Locate the cell with the specified text and output its [x, y] center coordinate. 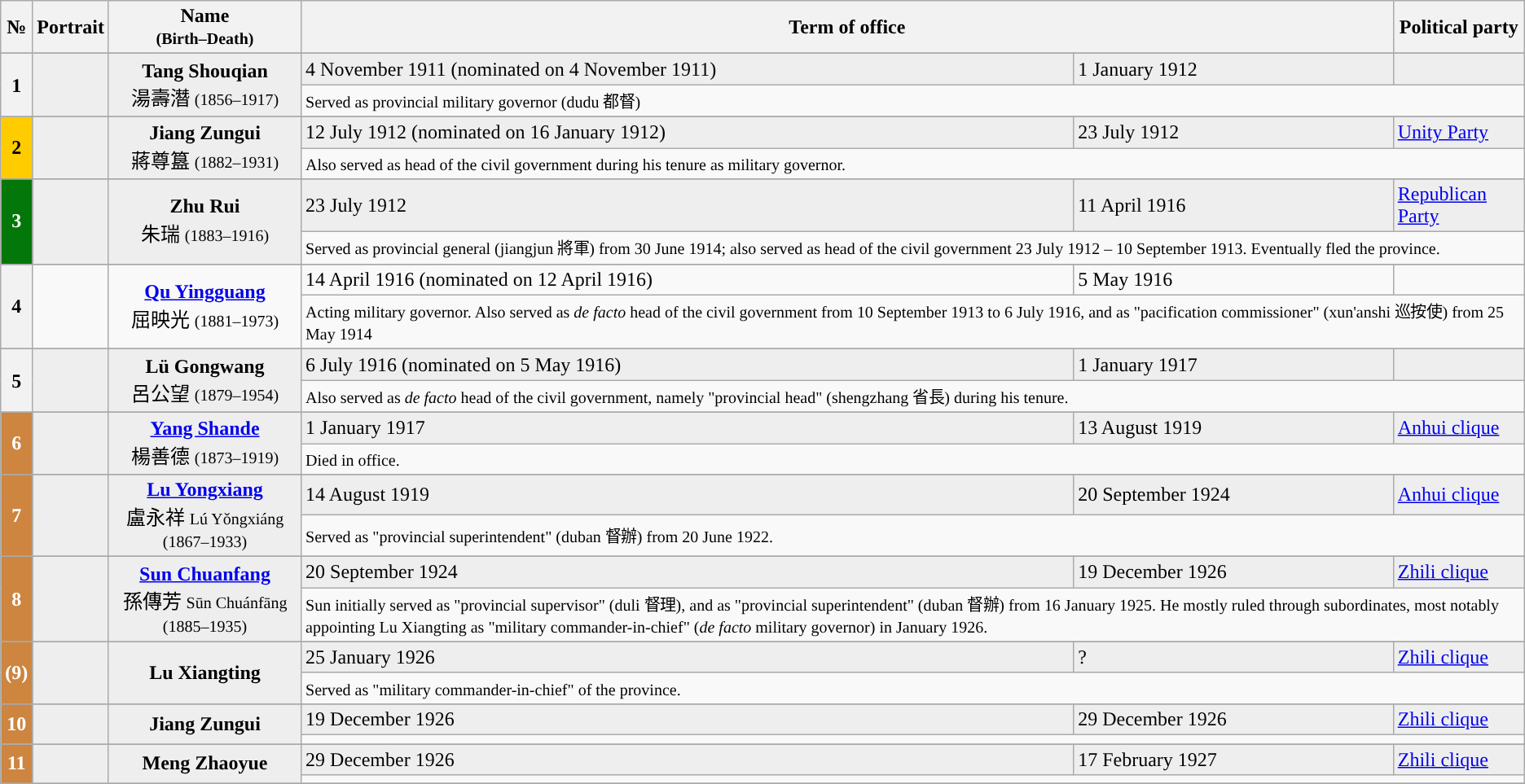
Tang Shouqian湯壽潛 (1856–1917) [204, 85]
Died in office. [913, 458]
6 [16, 443]
14 August 1919 [688, 495]
(9) [16, 672]
Name(Birth–Death) [204, 28]
10 [16, 723]
5 [16, 381]
12 July 1912 (nominated on 16 January 1912) [688, 132]
3 [16, 221]
11 [16, 764]
1 [16, 85]
Served as "military commander-in-chief" of the province. [913, 688]
? [1233, 657]
4 [16, 306]
Jiang Zungui蔣尊簋 (1882–1931) [204, 147]
5 May 1916 [1233, 279]
2 [16, 147]
Qu Yingguang屈映光 (1881–1973) [204, 306]
Served as provincial military governor (dudu 都督) [913, 101]
Political party [1458, 28]
13 August 1919 [1233, 427]
Republican Party [1458, 205]
1 January 1912 [1233, 69]
Jiang Zungui [204, 723]
Also served as head of the civil government during his tenure as military governor. [913, 164]
Term of office [847, 28]
Unity Party [1458, 132]
4 November 1911 (nominated on 4 November 1911) [688, 69]
Sun Chuanfang孫傳芳 Sūn Chuánfāng (1885–1935) [204, 599]
8 [16, 599]
Lu Yongxiang盧永祥 Lú Yǒngxiáng (1867–1933) [204, 516]
11 April 1916 [1233, 205]
25 January 1926 [688, 657]
Yang Shande楊善德 (1873–1919) [204, 443]
6 July 1916 (nominated on 5 May 1916) [688, 365]
Lu Xiangting [204, 672]
14 April 1916 (nominated on 12 April 1916) [688, 279]
Zhu Rui朱瑞 (1883–1916) [204, 221]
Meng Zhaoyue [204, 764]
№ [16, 28]
Also served as de facto head of the civil government, namely "provincial head" (shengzhang 省長) during his tenure. [913, 396]
17 February 1927 [1233, 760]
7 [16, 516]
Lü Gongwang呂公望 (1879–1954) [204, 381]
Served as "provincial superintendent" (duban 督辦) from 20 June 1922. [913, 536]
Portrait [71, 28]
